From the cell containing the given text, extract its center point as [X, Y] coordinate. 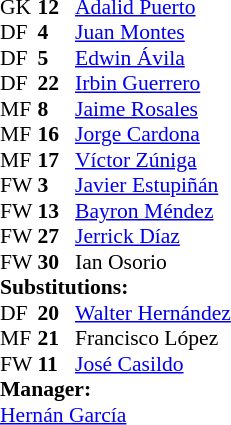
Javier Estupiñán [153, 185]
13 [57, 211]
3 [57, 185]
Bayron Méndez [153, 211]
Manager: [116, 389]
Francisco López [153, 339]
Walter Hernández [153, 313]
Jaime Rosales [153, 109]
11 [57, 364]
30 [57, 262]
Jerrick Díaz [153, 237]
4 [57, 33]
José Casildo [153, 364]
Ian Osorio [153, 262]
17 [57, 160]
5 [57, 58]
Víctor Zúniga [153, 160]
21 [57, 339]
22 [57, 83]
27 [57, 237]
16 [57, 135]
Jorge Cardona [153, 135]
Substitutions: [116, 287]
Edwin Ávila [153, 58]
Juan Montes [153, 33]
20 [57, 313]
8 [57, 109]
Irbin Guerrero [153, 83]
